Return (X, Y) of the center of cell containing provided text 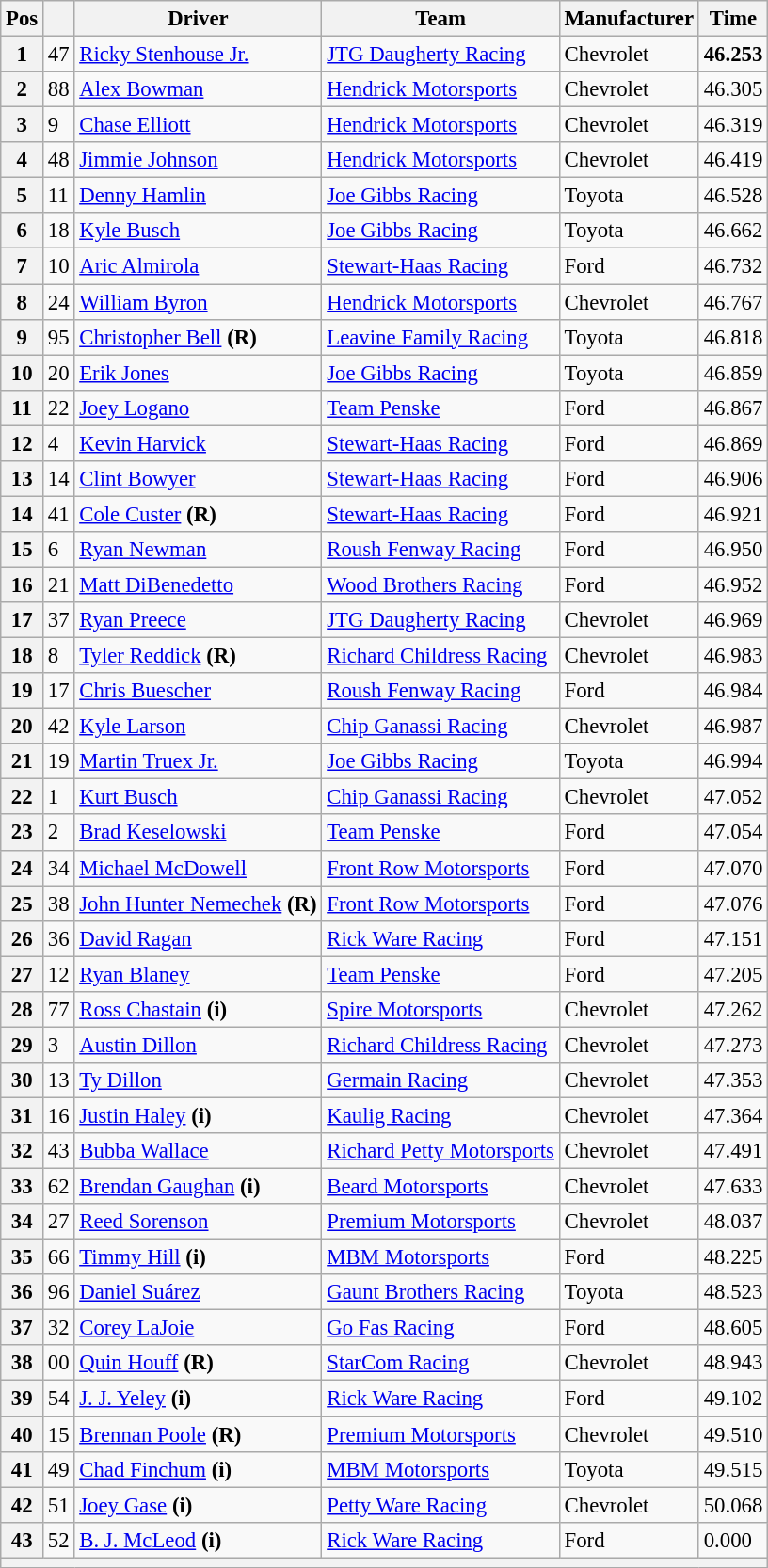
46.662 (732, 231)
47 (58, 55)
46.984 (732, 691)
46.983 (732, 656)
Timmy Hill (i) (198, 1257)
Brennan Poole (R) (198, 1434)
26 (23, 938)
46.859 (732, 373)
23 (23, 833)
Corey LaJoie (198, 1328)
Time (732, 19)
48.523 (732, 1292)
Kyle Busch (198, 231)
47.205 (732, 974)
46.906 (732, 479)
Reed Sorenson (198, 1222)
46.867 (732, 408)
88 (58, 89)
62 (58, 1187)
Clint Bowyer (198, 479)
Chris Buescher (198, 691)
Joey Gase (i) (198, 1505)
47.491 (732, 1151)
Kevin Harvick (198, 443)
66 (58, 1257)
Leavine Family Racing (440, 337)
77 (58, 1010)
47.353 (732, 1080)
Aric Almirola (198, 266)
Michael McDowell (198, 868)
35 (23, 1257)
John Hunter Nemechek (R) (198, 904)
Ricky Stenhouse Jr. (198, 55)
Driver (198, 19)
46.869 (732, 443)
B. J. McLeod (i) (198, 1540)
46.818 (732, 337)
Daniel Suárez (198, 1292)
Ty Dillon (198, 1080)
54 (58, 1399)
46.253 (732, 55)
Petty Ware Racing (440, 1505)
50.068 (732, 1505)
Pos (23, 19)
Ross Chastain (i) (198, 1010)
46.767 (732, 302)
Joey Logano (198, 408)
47.052 (732, 797)
46.921 (732, 514)
Ryan Blaney (198, 974)
Chad Finchum (i) (198, 1469)
46.319 (732, 125)
30 (23, 1080)
Kyle Larson (198, 727)
David Ragan (198, 938)
47.364 (732, 1115)
Ryan Newman (198, 550)
Brendan Gaughan (i) (198, 1187)
33 (23, 1187)
47.273 (732, 1045)
Wood Brothers Racing (440, 584)
47.070 (732, 868)
48.037 (732, 1222)
51 (58, 1505)
Matt DiBenedetto (198, 584)
49 (58, 1469)
Erik Jones (198, 373)
46.732 (732, 266)
Richard Petty Motorsports (440, 1151)
52 (58, 1540)
48 (58, 160)
28 (23, 1010)
46.950 (732, 550)
48.943 (732, 1364)
Tyler Reddick (R) (198, 656)
00 (58, 1364)
Alex Bowman (198, 89)
40 (23, 1434)
47.076 (732, 904)
Go Fas Racing (440, 1328)
49.515 (732, 1469)
Team (440, 19)
Justin Haley (i) (198, 1115)
46.994 (732, 761)
Manufacturer (629, 19)
46.305 (732, 89)
Kaulig Racing (440, 1115)
48.605 (732, 1328)
Bubba Wallace (198, 1151)
Beard Motorsports (440, 1187)
William Byron (198, 302)
48.225 (732, 1257)
29 (23, 1045)
Jimmie Johnson (198, 160)
Spire Motorsports (440, 1010)
Austin Dillon (198, 1045)
Gaunt Brothers Racing (440, 1292)
Germain Racing (440, 1080)
46.419 (732, 160)
Cole Custer (R) (198, 514)
Brad Keselowski (198, 833)
46.969 (732, 620)
47.054 (732, 833)
0.000 (732, 1540)
Ryan Preece (198, 620)
Quin Houff (R) (198, 1364)
Denny Hamlin (198, 196)
47.151 (732, 938)
49.510 (732, 1434)
31 (23, 1115)
39 (23, 1399)
49.102 (732, 1399)
47.633 (732, 1187)
7 (23, 266)
StarCom Racing (440, 1364)
Christopher Bell (R) (198, 337)
5 (23, 196)
Chase Elliott (198, 125)
95 (58, 337)
46.528 (732, 196)
J. J. Yeley (i) (198, 1399)
46.952 (732, 584)
Kurt Busch (198, 797)
96 (58, 1292)
Martin Truex Jr. (198, 761)
25 (23, 904)
46.987 (732, 727)
47.262 (732, 1010)
